Return [x, y] of the center of cell containing provided text 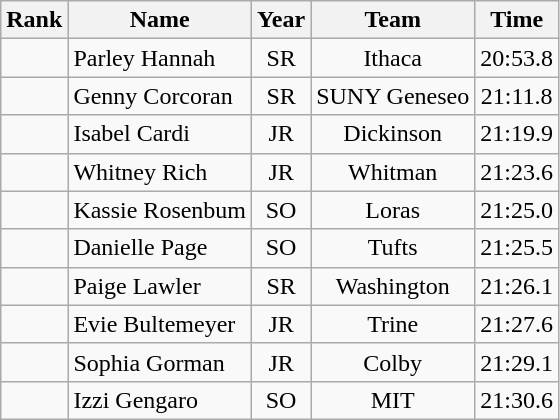
Dickinson [393, 134]
MIT [393, 400]
Ithaca [393, 58]
Sophia Gorman [160, 362]
Washington [393, 286]
21:11.8 [517, 96]
Evie Bultemeyer [160, 324]
Tufts [393, 248]
SUNY Geneseo [393, 96]
Paige Lawler [160, 286]
Rank [34, 20]
21:19.9 [517, 134]
21:26.1 [517, 286]
Trine [393, 324]
Isabel Cardi [160, 134]
21:29.1 [517, 362]
Year [282, 20]
Whitman [393, 172]
Colby [393, 362]
Danielle Page [160, 248]
21:23.6 [517, 172]
Kassie Rosenbum [160, 210]
21:30.6 [517, 400]
21:25.5 [517, 248]
Name [160, 20]
Genny Corcoran [160, 96]
Parley Hannah [160, 58]
Loras [393, 210]
Team [393, 20]
21:27.6 [517, 324]
Izzi Gengaro [160, 400]
21:25.0 [517, 210]
Whitney Rich [160, 172]
Time [517, 20]
20:53.8 [517, 58]
